Find where the given text appears and provide that cell's center as [x, y] coordinate. 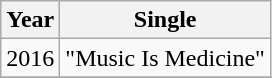
"Music Is Medicine" [166, 58]
Year [30, 20]
Single [166, 20]
2016 [30, 58]
